Locate the cell with the specified text and output its [x, y] center coordinate. 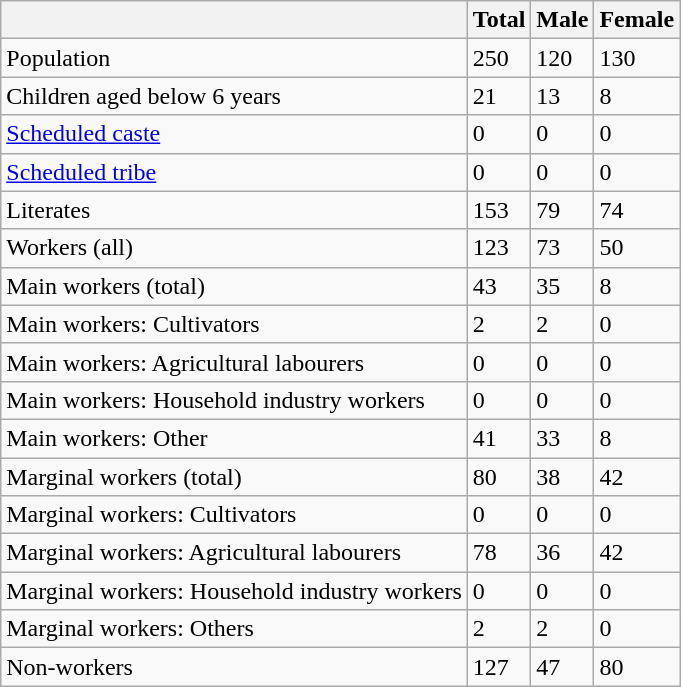
50 [637, 248]
Marginal workers (total) [234, 477]
Total [499, 20]
43 [499, 286]
Non-workers [234, 667]
78 [499, 553]
127 [499, 667]
Marginal workers: Agricultural labourers [234, 553]
Population [234, 58]
Main workers: Household industry workers [234, 400]
38 [562, 477]
153 [499, 210]
74 [637, 210]
Male [562, 20]
250 [499, 58]
Literates [234, 210]
130 [637, 58]
73 [562, 248]
33 [562, 438]
Main workers: Cultivators [234, 324]
36 [562, 553]
13 [562, 96]
35 [562, 286]
120 [562, 58]
Female [637, 20]
Workers (all) [234, 248]
Marginal workers: Household industry workers [234, 591]
Marginal workers: Others [234, 629]
21 [499, 96]
Children aged below 6 years [234, 96]
Scheduled caste [234, 134]
Marginal workers: Cultivators [234, 515]
123 [499, 248]
Main workers (total) [234, 286]
Main workers: Other [234, 438]
47 [562, 667]
Scheduled tribe [234, 172]
79 [562, 210]
Main workers: Agricultural labourers [234, 362]
41 [499, 438]
